Pinpoint the cell where the given text exists, returning its [X, Y] midpoint coordinate. 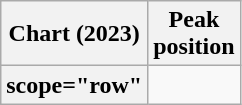
Peakposition [194, 34]
Chart (2023) [74, 34]
scope="row" [74, 85]
